Detect which cell encompasses the target text, then output its [x, y] center coordinate. 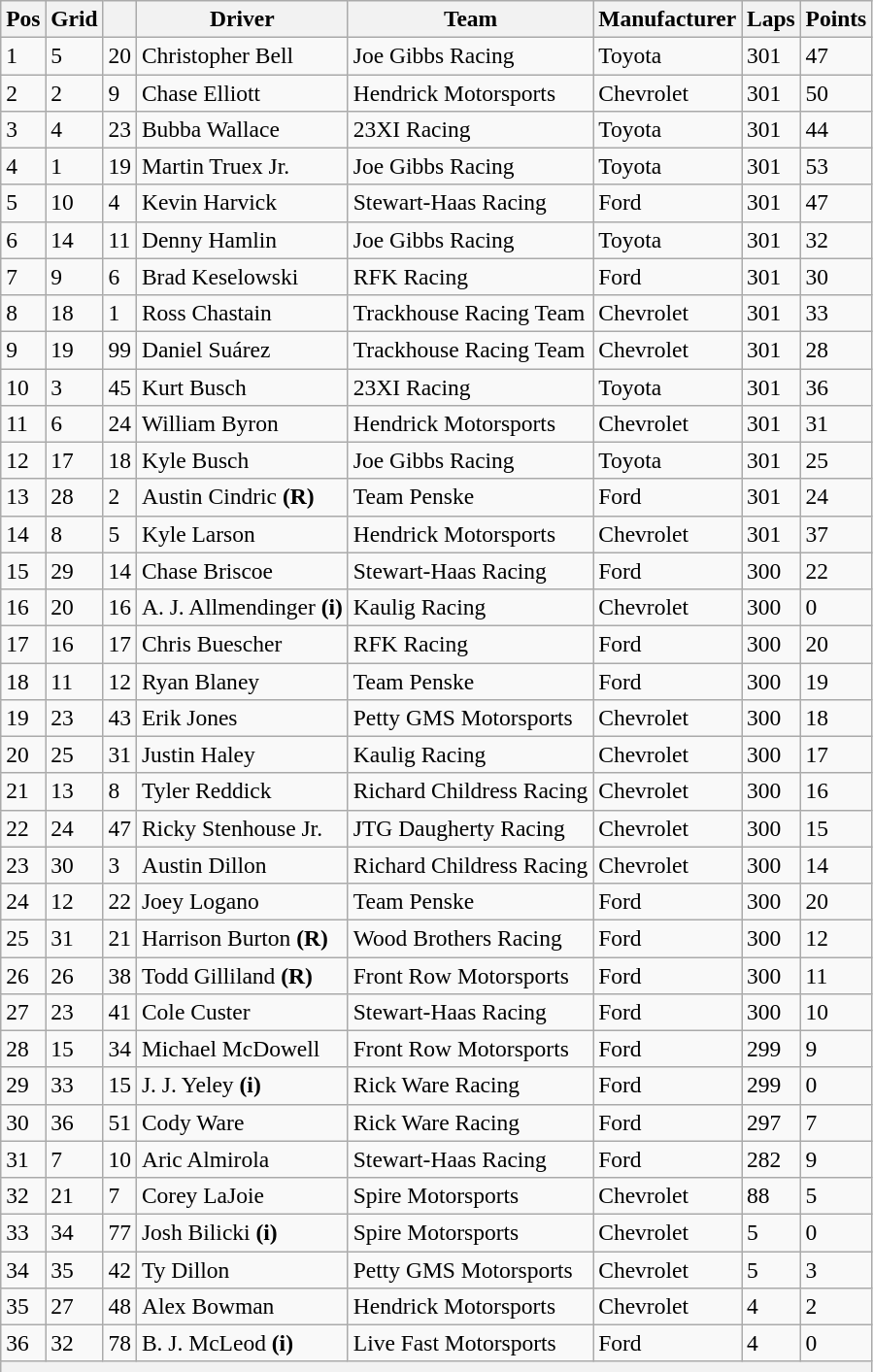
Michael McDowell [242, 1049]
Kyle Larson [242, 534]
Cody Ware [242, 1122]
Kyle Busch [242, 460]
Brad Keselowski [242, 277]
Christopher Bell [242, 55]
Austin Dillon [242, 865]
A. J. Allmendinger (i) [242, 607]
Kevin Harvick [242, 203]
Bubba Wallace [242, 129]
88 [771, 1195]
43 [119, 718]
William Byron [242, 423]
Harrison Burton (R) [242, 938]
37 [836, 534]
Wood Brothers Racing [470, 938]
Alex Bowman [242, 1306]
Grid [74, 18]
B. J. McLeod (i) [242, 1343]
Ricky Stenhouse Jr. [242, 828]
44 [836, 129]
297 [771, 1122]
Austin Cindric (R) [242, 497]
Kurt Busch [242, 386]
Ryan Blaney [242, 681]
J. J. Yeley (i) [242, 1086]
41 [119, 1012]
42 [119, 1269]
Live Fast Motorsports [470, 1343]
Driver [242, 18]
Ross Chastain [242, 313]
99 [119, 350]
Martin Truex Jr. [242, 166]
45 [119, 386]
Laps [771, 18]
Chris Buescher [242, 644]
51 [119, 1122]
38 [119, 975]
Team [470, 18]
77 [119, 1232]
Daniel Suárez [242, 350]
Chase Briscoe [242, 571]
Cole Custer [242, 1012]
Points [836, 18]
Manufacturer [668, 18]
Josh Bilicki (i) [242, 1232]
Corey LaJoie [242, 1195]
Denny Hamlin [242, 240]
Todd Gilliland (R) [242, 975]
282 [771, 1159]
Erik Jones [242, 718]
50 [836, 92]
48 [119, 1306]
Tyler Reddick [242, 791]
Joey Logano [242, 901]
JTG Daugherty Racing [470, 828]
78 [119, 1343]
Aric Almirola [242, 1159]
Chase Elliott [242, 92]
Pos [23, 18]
Ty Dillon [242, 1269]
Justin Haley [242, 754]
53 [836, 166]
